Find where the given text appears and provide that cell's center as [x, y] coordinate. 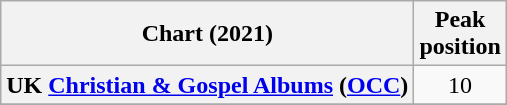
UK Christian & Gospel Albums (OCC) [208, 85]
10 [460, 85]
Peakposition [460, 34]
Chart (2021) [208, 34]
